Return [x, y] of the center of cell containing provided text 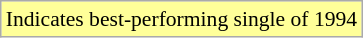
Indicates best-performing single of 1994 [182, 19]
